Identify which cell holds the provided text, then report its (x, y) central coordinate. 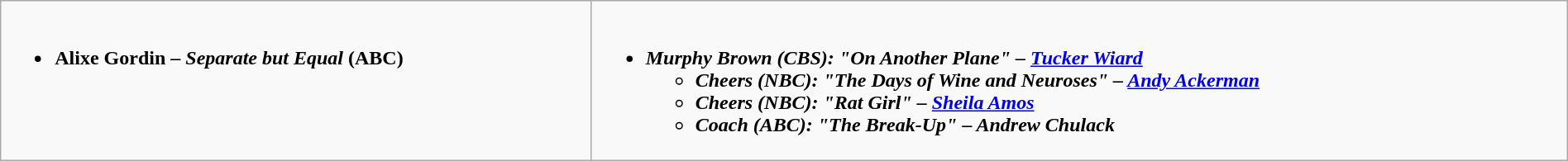
Alixe Gordin – Separate but Equal (ABC) (296, 81)
